For the text-containing cell, return its midpoint in [X, Y] coordinate format. 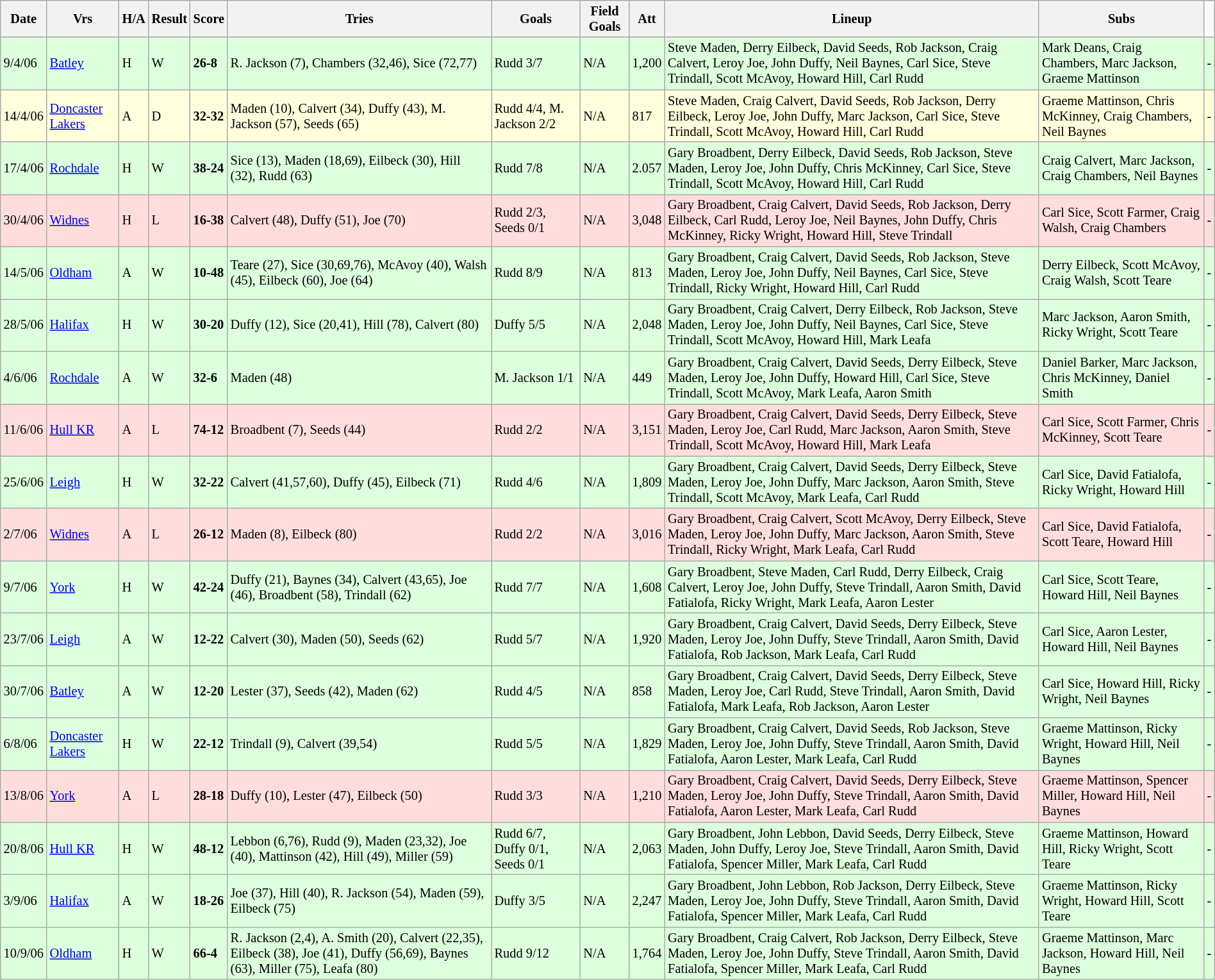
Rudd 8/9 [536, 273]
26-8 [209, 63]
H/A [134, 19]
66-4 [209, 953]
D [169, 116]
1,210 [647, 796]
Score [209, 19]
813 [647, 273]
10/9/06 [24, 953]
Carl Sice, Scott Farmer, Chris McKinney, Scott Teare [1121, 430]
Lester (37), Seeds (42), Maden (62) [360, 692]
Rudd 7/7 [536, 587]
Graeme Mattinson, Ricky Wright, Howard Hill, Scott Teare [1121, 901]
28-18 [209, 796]
858 [647, 692]
Rudd 4/6 [536, 482]
25/6/06 [24, 482]
30/7/06 [24, 692]
10-48 [209, 273]
20/8/06 [24, 849]
1,829 [647, 744]
Rudd 6/7, Duffy 0/1, Seeds 0/1 [536, 849]
12-22 [209, 639]
32-22 [209, 482]
Derry Eilbeck, Scott McAvoy, Craig Walsh, Scott Teare [1121, 273]
4/6/06 [24, 378]
22-12 [209, 744]
M. Jackson 1/1 [536, 378]
2,048 [647, 325]
817 [647, 116]
26-12 [209, 535]
Graeme Mattinson, Chris McKinney, Craig Chambers, Neil Baynes [1121, 116]
3,151 [647, 430]
Duffy 3/5 [536, 901]
Craig Calvert, Marc Jackson, Craig Chambers, Neil Baynes [1121, 168]
Sice (13), Maden (18,69), Eilbeck (30), Hill (32), Rudd (63) [360, 168]
Tries [360, 19]
Rudd 7/8 [536, 168]
42-24 [209, 587]
R. Jackson (7), Chambers (32,46), Sice (72,77) [360, 63]
Graeme Mattinson, Howard Hill, Ricky Wright, Scott Teare [1121, 849]
3,048 [647, 220]
R. Jackson (2,4), A. Smith (20), Calvert (22,35), Eilbeck (38), Joe (41), Duffy (56,69), Baynes (63), Miller (75), Leafa (80) [360, 953]
30-20 [209, 325]
3,016 [647, 535]
Carl Sice, David Fatialofa, Scott Teare, Howard Hill [1121, 535]
Rudd 3/7 [536, 63]
Joe (37), Hill (40), R. Jackson (54), Maden (59), Eilbeck (75) [360, 901]
Maden (10), Calvert (34), Duffy (43), M. Jackson (57), Seeds (65) [360, 116]
Rudd 4/5 [536, 692]
32-32 [209, 116]
Daniel Barker, Marc Jackson, Chris McKinney, Daniel Smith [1121, 378]
Teare (27), Sice (30,69,76), McAvoy (40), Walsh (45), Eilbeck (60), Joe (64) [360, 273]
3/9/06 [24, 901]
Duffy 5/5 [536, 325]
Maden (48) [360, 378]
32-6 [209, 378]
Rudd 5/5 [536, 744]
12-20 [209, 692]
Date [24, 19]
30/4/06 [24, 220]
Carl Sice, David Fatialofa, Ricky Wright, Howard Hill [1121, 482]
Goals [536, 19]
1,809 [647, 482]
Rudd 5/7 [536, 639]
Result [169, 19]
Calvert (48), Duffy (51), Joe (70) [360, 220]
74-12 [209, 430]
48-12 [209, 849]
1,920 [647, 639]
Trindall (9), Calvert (39,54) [360, 744]
1,200 [647, 63]
Att [647, 19]
449 [647, 378]
38-24 [209, 168]
Rudd 9/12 [536, 953]
Graeme Mattinson, Ricky Wright, Howard Hill, Neil Baynes [1121, 744]
11/6/06 [24, 430]
16-38 [209, 220]
1,764 [647, 953]
Graeme Mattinson, Spencer Miller, Howard Hill, Neil Baynes [1121, 796]
14/4/06 [24, 116]
13/8/06 [24, 796]
Lineup [852, 19]
Carl Sice, Howard Hill, Ricky Wright, Neil Baynes [1121, 692]
Carl Sice, Aaron Lester, Howard Hill, Neil Baynes [1121, 639]
2,247 [647, 901]
Subs [1121, 19]
9/7/06 [24, 587]
Rudd 4/4, M. Jackson 2/2 [536, 116]
Graeme Mattinson, Marc Jackson, Howard Hill, Neil Baynes [1121, 953]
Lebbon (6,76), Rudd (9), Maden (23,32), Joe (40), Mattinson (42), Hill (49), Miller (59) [360, 849]
9/4/06 [24, 63]
Carl Sice, Scott Teare, Howard Hill, Neil Baynes [1121, 587]
Duffy (12), Sice (20,41), Hill (78), Calvert (80) [360, 325]
Calvert (30), Maden (50), Seeds (62) [360, 639]
Mark Deans, Craig Chambers, Marc Jackson, Graeme Mattinson [1121, 63]
23/7/06 [24, 639]
18-26 [209, 901]
2.057 [647, 168]
2/7/06 [24, 535]
Carl Sice, Scott Farmer, Craig Walsh, Craig Chambers [1121, 220]
Broadbent (7), Seeds (44) [360, 430]
Maden (8), Eilbeck (80) [360, 535]
14/5/06 [24, 273]
Calvert (41,57,60), Duffy (45), Eilbeck (71) [360, 482]
Duffy (10), Lester (47), Eilbeck (50) [360, 796]
28/5/06 [24, 325]
17/4/06 [24, 168]
Field Goals [604, 19]
Duffy (21), Baynes (34), Calvert (43,65), Joe (46), Broadbent (58), Trindall (62) [360, 587]
Marc Jackson, Aaron Smith, Ricky Wright, Scott Teare [1121, 325]
Vrs [83, 19]
Rudd 3/3 [536, 796]
2,063 [647, 849]
Rudd 2/3, Seeds 0/1 [536, 220]
1,608 [647, 587]
6/8/06 [24, 744]
